For the text-containing cell, return its midpoint in [x, y] coordinate format. 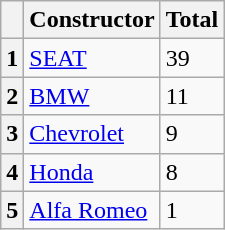
Alfa Romeo [92, 210]
Constructor [92, 20]
11 [192, 96]
4 [12, 172]
3 [12, 134]
8 [192, 172]
Total [192, 20]
SEAT [92, 58]
39 [192, 58]
5 [12, 210]
BMW [92, 96]
2 [12, 96]
Honda [92, 172]
Chevrolet [92, 134]
9 [192, 134]
